Detect which cell encompasses the target text, then output its [X, Y] center coordinate. 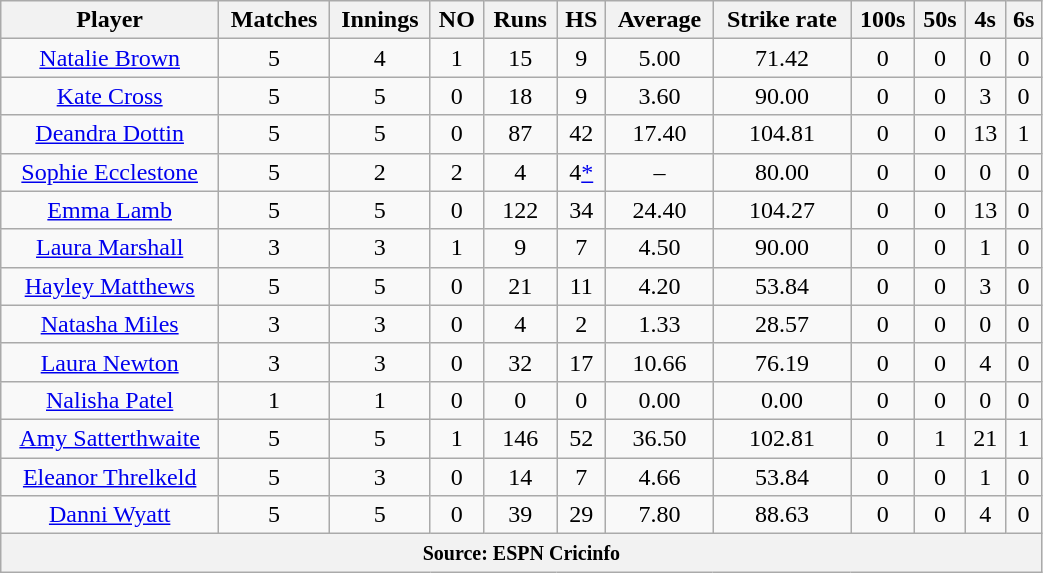
4.50 [660, 248]
NO [456, 20]
1.33 [660, 324]
71.42 [782, 58]
Emma Lamb [110, 210]
Matches [274, 20]
6s [1024, 20]
34 [582, 210]
7.80 [660, 515]
15 [520, 58]
24.40 [660, 210]
Average [660, 20]
104.27 [782, 210]
42 [582, 134]
Innings [380, 20]
39 [520, 515]
102.81 [782, 438]
Strike rate [782, 20]
36.50 [660, 438]
Nalisha Patel [110, 400]
50s [940, 20]
52 [582, 438]
17 [582, 362]
18 [520, 96]
Deandra Dottin [110, 134]
104.81 [782, 134]
14 [520, 477]
Runs [520, 20]
100s [883, 20]
Natalie Brown [110, 58]
28.57 [782, 324]
76.19 [782, 362]
17.40 [660, 134]
5.00 [660, 58]
146 [520, 438]
32 [520, 362]
Sophie Ecclestone [110, 172]
Danni Wyatt [110, 515]
Amy Satterthwaite [110, 438]
Eleanor Threlkeld [110, 477]
Laura Marshall [110, 248]
29 [582, 515]
Kate Cross [110, 96]
4.66 [660, 477]
Source: ESPN Cricinfo [522, 553]
3.60 [660, 96]
10.66 [660, 362]
4s [985, 20]
87 [520, 134]
122 [520, 210]
Hayley Matthews [110, 286]
– [660, 172]
HS [582, 20]
4* [582, 172]
Natasha Miles [110, 324]
Laura Newton [110, 362]
80.00 [782, 172]
Player [110, 20]
11 [582, 286]
4.20 [660, 286]
88.63 [782, 515]
